Detect which cell encompasses the target text, then output its [x, y] center coordinate. 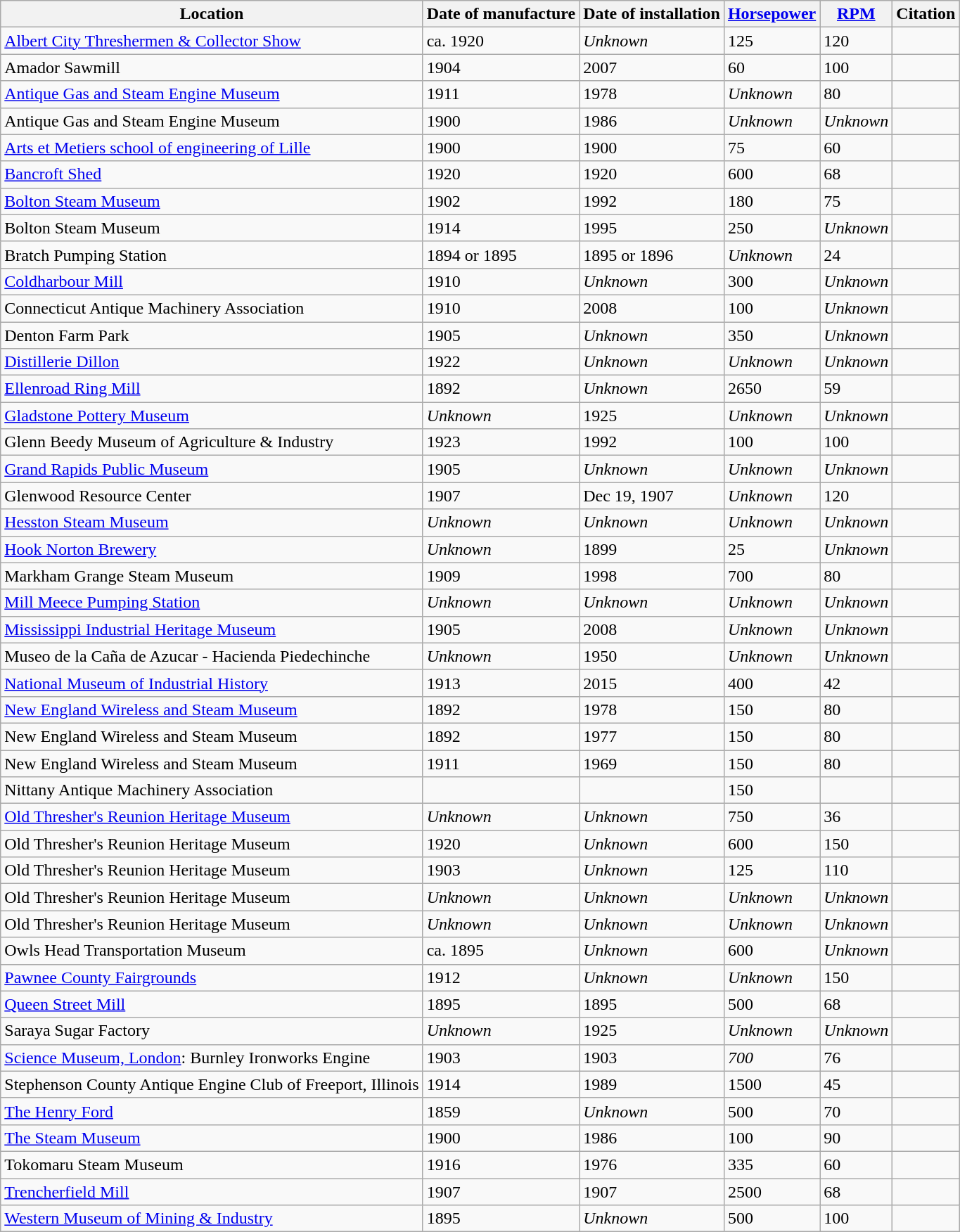
Bancroft Shed [212, 174]
180 [772, 201]
2015 [652, 683]
Hook Norton Brewery [212, 549]
250 [772, 228]
Pawnee County Fairgrounds [212, 977]
1976 [652, 1164]
90 [857, 1138]
300 [772, 281]
1500 [772, 1084]
Distillerie Dillon [212, 362]
1912 [501, 977]
Saraya Sugar Factory [212, 1031]
Western Museum of Mining & Industry [212, 1219]
Mill Meece Pumping Station [212, 603]
Connecticut Antique Machinery Association [212, 308]
1989 [652, 1084]
1995 [652, 228]
2500 [772, 1192]
45 [857, 1084]
110 [857, 871]
Ellenroad Ring Mill [212, 389]
Nittany Antique Machinery Association [212, 790]
1977 [652, 736]
2007 [652, 68]
The Steam Museum [212, 1138]
59 [857, 389]
Museo de la Caña de Azucar - Hacienda Piedechinche [212, 656]
RPM [857, 14]
750 [772, 817]
ca. 1920 [501, 41]
Tokomaru Steam Museum [212, 1164]
Denton Farm Park [212, 335]
Stephenson County Antique Engine Club of Freeport, Illinois [212, 1084]
42 [857, 683]
2650 [772, 389]
The Henry Ford [212, 1111]
Date of manufacture [501, 14]
25 [772, 549]
1916 [501, 1164]
1913 [501, 683]
Date of installation [652, 14]
Horsepower [772, 14]
Albert City Threshermen & Collector Show [212, 41]
Location [212, 14]
Dec 19, 1907 [652, 496]
1909 [501, 576]
Queen Street Mill [212, 1004]
Trencherfield Mill [212, 1192]
Glenn Beedy Museum of Agriculture & Industry [212, 442]
1895 or 1896 [652, 255]
Coldharbour Mill [212, 281]
1969 [652, 763]
Glenwood Resource Center [212, 496]
1950 [652, 656]
24 [857, 255]
400 [772, 683]
335 [772, 1164]
Citation [926, 14]
Hesston Steam Museum [212, 522]
36 [857, 817]
70 [857, 1111]
1904 [501, 68]
1894 or 1895 [501, 255]
Bratch Pumping Station [212, 255]
Grand Rapids Public Museum [212, 469]
Arts et Metiers school of engineering of Lille [212, 148]
350 [772, 335]
76 [857, 1058]
1902 [501, 201]
Mississippi Industrial Heritage Museum [212, 629]
1922 [501, 362]
1998 [652, 576]
ca. 1895 [501, 951]
National Museum of Industrial History [212, 683]
Amador Sawmill [212, 68]
1899 [652, 549]
Gladstone Pottery Museum [212, 416]
Markham Grange Steam Museum [212, 576]
1923 [501, 442]
1859 [501, 1111]
Owls Head Transportation Museum [212, 951]
Science Museum, London: Burnley Ironworks Engine [212, 1058]
